From the cell containing the given text, extract its center point as (x, y) coordinate. 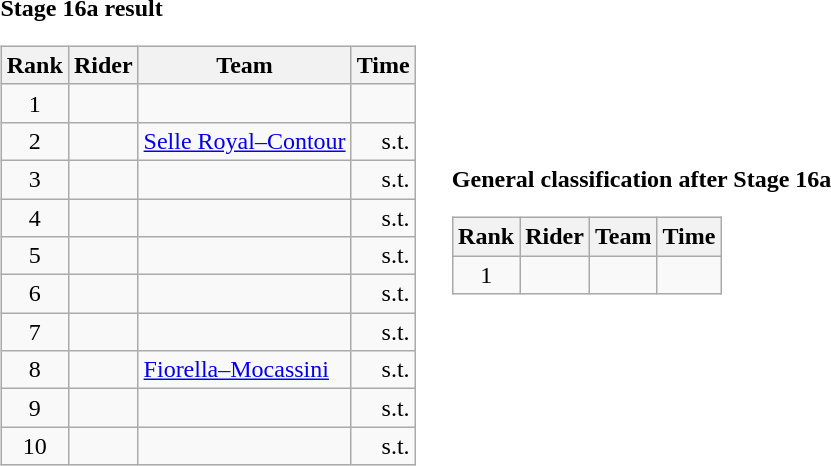
3 (34, 179)
Fiorella–Mocassini (244, 370)
6 (34, 294)
5 (34, 256)
8 (34, 370)
10 (34, 446)
4 (34, 217)
2 (34, 141)
9 (34, 408)
7 (34, 332)
Selle Royal–Contour (244, 141)
